Determine the (x, y) coordinate at the center of the cell enclosing the given text.  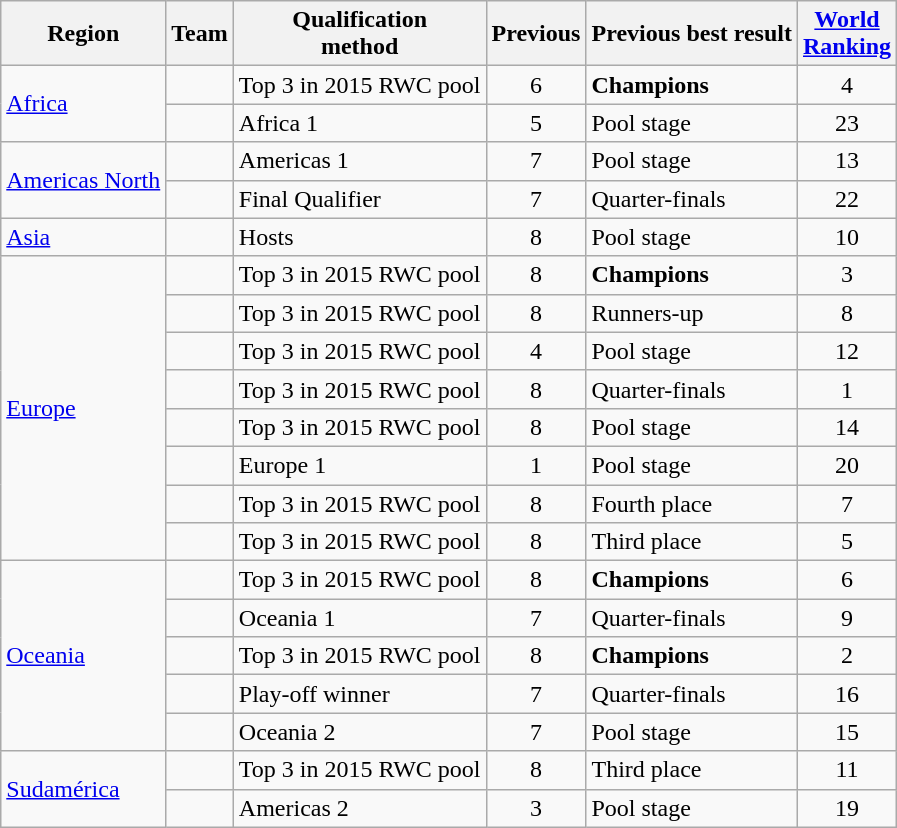
Oceania 2 (360, 732)
16 (846, 694)
Americas North (84, 180)
Previous (536, 34)
22 (846, 199)
Previous best result (692, 34)
WorldRanking (846, 34)
Final Qualifier (360, 199)
Team (200, 34)
Fourth place (692, 503)
Europe 1 (360, 465)
23 (846, 123)
Oceania 1 (360, 618)
Qualificationmethod (360, 34)
Africa 1 (360, 123)
Oceania (84, 656)
Asia (84, 237)
11 (846, 770)
10 (846, 237)
9 (846, 618)
Africa (84, 104)
19 (846, 808)
20 (846, 465)
Sudamérica (84, 789)
12 (846, 351)
Play-off winner (360, 694)
Hosts (360, 237)
Europe (84, 408)
Runners-up (692, 313)
Americas 1 (360, 161)
2 (846, 656)
Region (84, 34)
Americas 2 (360, 808)
15 (846, 732)
13 (846, 161)
14 (846, 427)
